Output the [x, y] coordinate of the center of the cell containing the given text.  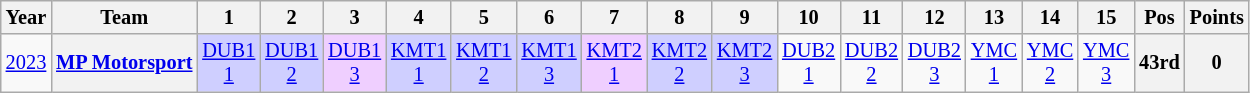
DUB22 [872, 63]
9 [744, 17]
DUB12 [292, 63]
KMT23 [744, 63]
0 [1217, 63]
DUB11 [228, 63]
13 [994, 17]
2 [292, 17]
11 [872, 17]
Team [124, 17]
43rd [1159, 63]
DUB13 [354, 63]
4 [418, 17]
6 [548, 17]
YMC1 [994, 63]
MP Motorsport [124, 63]
Pos [1159, 17]
DUB23 [934, 63]
Year [26, 17]
3 [354, 17]
1 [228, 17]
10 [808, 17]
5 [484, 17]
Points [1217, 17]
YMC3 [1106, 63]
12 [934, 17]
2023 [26, 63]
15 [1106, 17]
KMT22 [680, 63]
KMT11 [418, 63]
14 [1050, 17]
KMT13 [548, 63]
7 [614, 17]
KMT12 [484, 63]
YMC2 [1050, 63]
KMT21 [614, 63]
8 [680, 17]
DUB21 [808, 63]
